For the text-containing cell, return its midpoint in (X, Y) coordinate format. 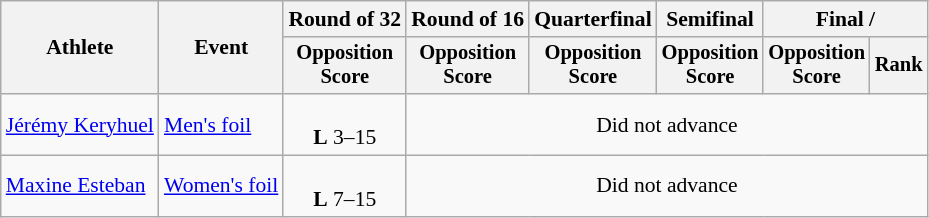
Quarterfinal (593, 19)
Maxine Esteban (80, 186)
Round of 16 (468, 19)
Semifinal (710, 19)
Men's foil (221, 124)
Rank (899, 66)
L 3–15 (344, 124)
L 7–15 (344, 186)
Women's foil (221, 186)
Jérémy Keryhuel (80, 124)
Round of 32 (344, 19)
Final / (845, 19)
Event (221, 48)
Athlete (80, 48)
